Search for the cell housing the specified text and yield its (X, Y) center coordinate. 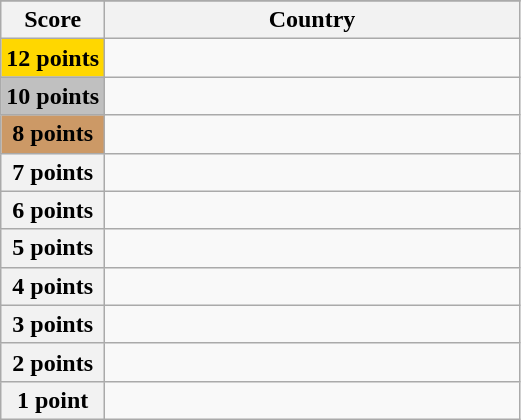
Score (53, 20)
7 points (53, 172)
6 points (53, 210)
12 points (53, 58)
2 points (53, 362)
10 points (53, 96)
3 points (53, 324)
8 points (53, 134)
Country (312, 20)
5 points (53, 248)
1 point (53, 400)
4 points (53, 286)
